Extract the (x, y) coordinate from the center of the cell holding the provided text.  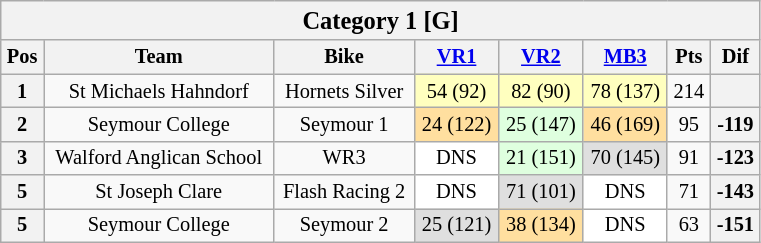
Pos (22, 57)
St Michaels Hahndorf (159, 91)
Seymour 2 (344, 225)
-151 (735, 225)
214 (688, 91)
71 (688, 192)
38 (134) (541, 225)
25 (147) (541, 124)
78 (137) (625, 91)
Dif (735, 57)
91 (688, 158)
63 (688, 225)
VR1 (456, 57)
Walford Anglican School (159, 158)
54 (92) (456, 91)
82 (90) (541, 91)
-143 (735, 192)
Pts (688, 57)
-123 (735, 158)
Bike (344, 57)
Seymour 1 (344, 124)
Category 1 [G] (381, 20)
70 (145) (625, 158)
95 (688, 124)
3 (22, 158)
25 (121) (456, 225)
Team (159, 57)
Flash Racing 2 (344, 192)
2 (22, 124)
MB3 (625, 57)
VR2 (541, 57)
St Joseph Clare (159, 192)
1 (22, 91)
24 (122) (456, 124)
-119 (735, 124)
WR3 (344, 158)
Hornets Silver (344, 91)
21 (151) (541, 158)
71 (101) (541, 192)
46 (169) (625, 124)
